Find where the given text appears and provide that cell's center as (X, Y) coordinate. 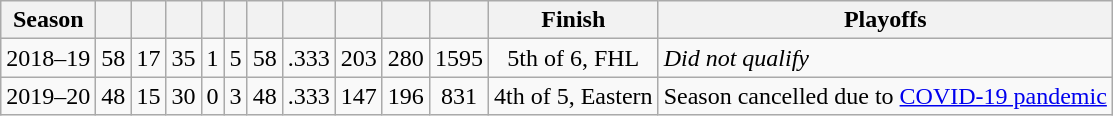
15 (148, 96)
2019–20 (48, 96)
1595 (458, 58)
3 (236, 96)
17 (148, 58)
831 (458, 96)
Season (48, 20)
Season cancelled due to COVID-19 pandemic (885, 96)
147 (358, 96)
203 (358, 58)
196 (406, 96)
2018–19 (48, 58)
5 (236, 58)
1 (212, 58)
Finish (573, 20)
Playoffs (885, 20)
280 (406, 58)
4th of 5, Eastern (573, 96)
5th of 6, FHL (573, 58)
30 (184, 96)
Did not qualify (885, 58)
0 (212, 96)
35 (184, 58)
